Extract the (x, y) coordinate from the center of the cell holding the provided text.  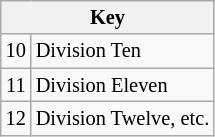
Division Eleven (122, 85)
Key (108, 17)
12 (16, 118)
11 (16, 85)
Division Ten (122, 51)
Division Twelve, etc. (122, 118)
10 (16, 51)
